Output the [X, Y] coordinate of the center of the cell containing the given text.  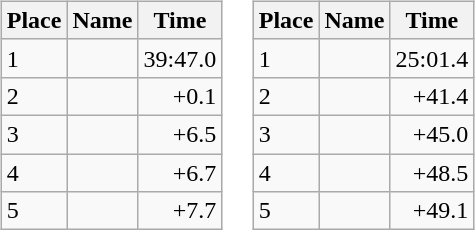
+7.7 [180, 211]
39:47.0 [180, 58]
+41.4 [432, 96]
+6.5 [180, 134]
+0.1 [180, 96]
+49.1 [432, 211]
25:01.4 [432, 58]
+48.5 [432, 173]
+45.0 [432, 134]
+6.7 [180, 173]
